Pinpoint the cell where the given text exists, returning its [x, y] midpoint coordinate. 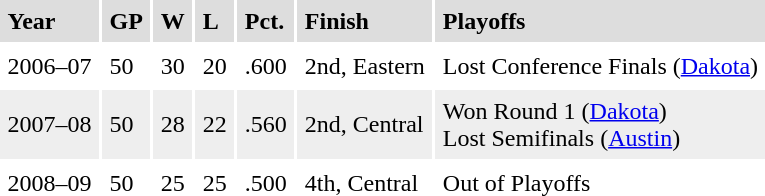
W [172, 21]
.600 [266, 66]
.560 [266, 124]
Year [50, 21]
20 [214, 66]
2nd, Central [364, 124]
Pct. [266, 21]
Won Round 1 (Dakota)Lost Semifinals (Austin) [600, 124]
2007–08 [50, 124]
Finish [364, 21]
L [214, 21]
Lost Conference Finals (Dakota) [600, 66]
22 [214, 124]
30 [172, 66]
Playoffs [600, 21]
2006–07 [50, 66]
GP [126, 21]
2nd, Eastern [364, 66]
28 [172, 124]
